Return the [x, y] coordinate for the center point of the cell that contains the specified text.  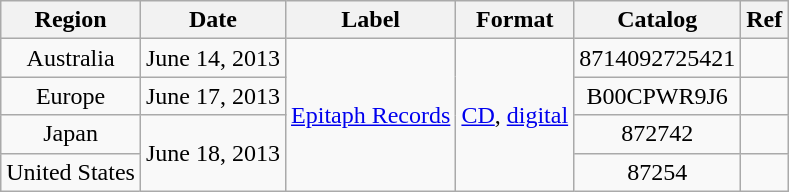
June 14, 2013 [212, 58]
Japan [71, 134]
Format [515, 20]
June 17, 2013 [212, 96]
Label [371, 20]
Region [71, 20]
Australia [71, 58]
Date [212, 20]
CD, digital [515, 115]
United States [71, 172]
B00CPWR9J6 [658, 96]
Europe [71, 96]
8714092725421 [658, 58]
Ref [764, 20]
Catalog [658, 20]
Epitaph Records [371, 115]
June 18, 2013 [212, 153]
87254 [658, 172]
872742 [658, 134]
